Identify which cell holds the provided text, then report its [x, y] central coordinate. 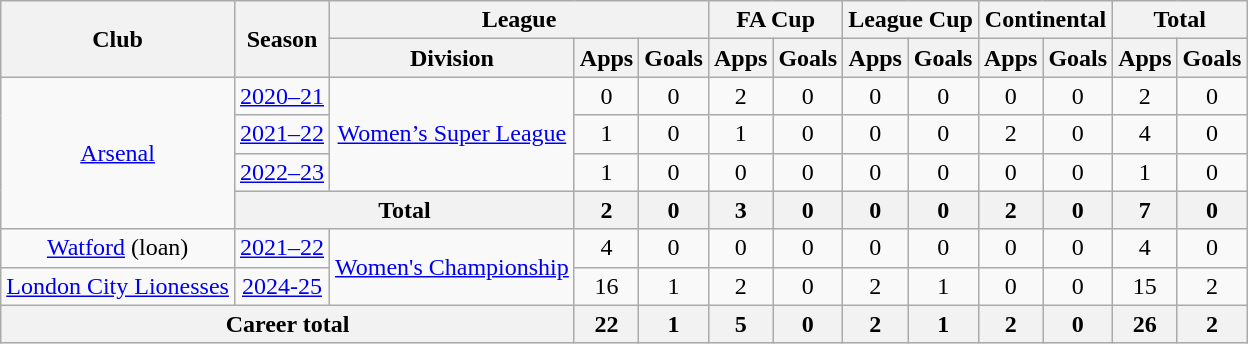
Career total [288, 324]
2022–23 [282, 172]
16 [606, 286]
FA Cup [775, 20]
5 [740, 324]
London City Lionesses [118, 286]
Club [118, 39]
Continental [1045, 20]
3 [740, 210]
League Cup [911, 20]
Division [452, 58]
Arsenal [118, 153]
15 [1145, 286]
League [520, 20]
Women's Championship [452, 267]
7 [1145, 210]
2020–21 [282, 96]
Season [282, 39]
2024-25 [282, 286]
Women’s Super League [452, 134]
26 [1145, 324]
22 [606, 324]
Watford (loan) [118, 248]
